Output the [X, Y] coordinate of the center of the cell containing the given text.  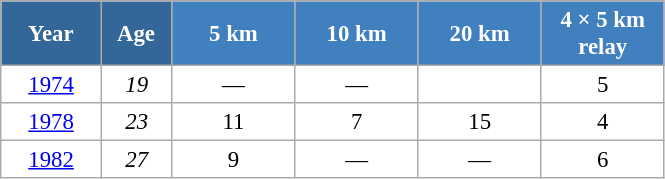
1974 [52, 85]
7 [356, 122]
Age [136, 34]
4 × 5 km relay [602, 34]
11 [234, 122]
19 [136, 85]
4 [602, 122]
1978 [52, 122]
5 [602, 85]
27 [136, 160]
5 km [234, 34]
1982 [52, 160]
Year [52, 34]
15 [480, 122]
9 [234, 160]
20 km [480, 34]
23 [136, 122]
10 km [356, 34]
6 [602, 160]
